Identify which cell holds the provided text, then report its [x, y] central coordinate. 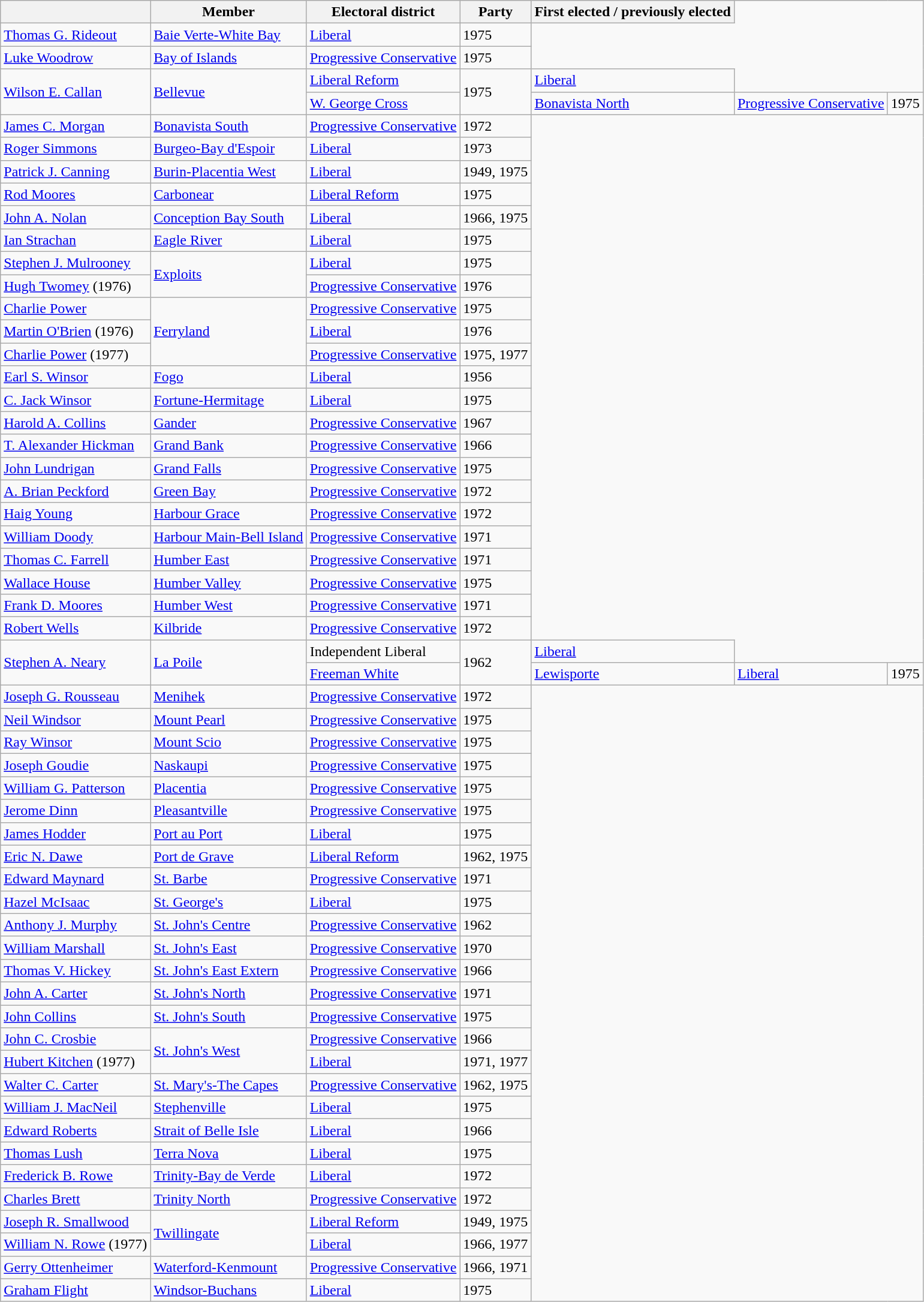
Bonavista South [228, 126]
Member [228, 12]
Wilson E. Callan [76, 92]
1956 [495, 377]
Humber East [228, 560]
Burin-Placentia West [228, 172]
Walter C. Carter [76, 1085]
Pleasantville [228, 811]
Grand Bank [228, 446]
James C. Morgan [76, 126]
1966, 1971 [495, 1267]
Joseph Goudie [76, 765]
Port au Port [228, 834]
Conception Bay South [228, 217]
Eagle River [228, 240]
Trinity North [228, 1199]
John A. Nolan [76, 217]
Grand Falls [228, 468]
Party [495, 12]
Thomas C. Farrell [76, 560]
Charles Brett [76, 1199]
Twillingate [228, 1233]
La Poile [228, 662]
1973 [495, 149]
Eric N. Dawe [76, 856]
Frederick B. Rowe [76, 1176]
Hugh Twomey (1976) [76, 286]
Joseph G. Rousseau [76, 697]
Freeman White [383, 674]
Luke Woodrow [76, 58]
William N. Rowe (1977) [76, 1244]
Bellevue [228, 92]
Ian Strachan [76, 240]
St. Barbe [228, 879]
Harbour Main-Bell Island [228, 537]
Mount Scio [228, 742]
Terra Nova [228, 1153]
Charlie Power (1977) [76, 354]
Frank D. Moores [76, 605]
Waterford-Kenmount [228, 1267]
Graham Flight [76, 1290]
Bay of Islands [228, 58]
Rod Moores [76, 194]
Edward Maynard [76, 879]
Robert Wells [76, 628]
Thomas Lush [76, 1153]
William Marshall [76, 948]
John Collins [76, 1017]
Harold A. Collins [76, 423]
W. George Cross [383, 103]
St. Mary's-The Capes [228, 1085]
Hubert Kitchen (1977) [76, 1062]
Strait of Belle Isle [228, 1130]
Green Bay [228, 491]
Joseph R. Smallwood [76, 1222]
T. Alexander Hickman [76, 446]
Edward Roberts [76, 1130]
Carbonear [228, 194]
C. Jack Winsor [76, 400]
William G. Patterson [76, 788]
Wallace House [76, 582]
Baie Verte-White Bay [228, 35]
Port de Grave [228, 856]
Anthony J. Murphy [76, 925]
1967 [495, 423]
Harbour Grace [228, 514]
John Lundrigan [76, 468]
St. John's South [228, 1017]
Thomas V. Hickey [76, 970]
Ferryland [228, 332]
St. George's [228, 902]
Electoral district [383, 12]
Bonavista North [633, 103]
1971, 1977 [495, 1062]
Burgeo-Bay d'Espoir [228, 149]
Jerome Dinn [76, 811]
Independent Liberal [383, 651]
Patrick J. Canning [76, 172]
John A. Carter [76, 993]
Earl S. Winsor [76, 377]
St. John's Centre [228, 925]
John C. Crosbie [76, 1039]
Hazel McIsaac [76, 902]
William J. MacNeil [76, 1108]
Naskaupi [228, 765]
1975, 1977 [495, 354]
Trinity-Bay de Verde [228, 1176]
1966, 1977 [495, 1244]
Humber Valley [228, 582]
Humber West [228, 605]
Stephen A. Neary [76, 662]
Stephen J. Mulrooney [76, 263]
Martin O'Brien (1976) [76, 332]
Mount Pearl [228, 720]
Ray Winsor [76, 742]
Menihek [228, 697]
Neil Windsor [76, 720]
St. John's North [228, 993]
Fogo [228, 377]
First elected / previously elected [633, 12]
Gerry Ottenheimer [76, 1267]
1970 [495, 948]
St. John's East Extern [228, 970]
Stephenville [228, 1108]
Haig Young [76, 514]
Exploits [228, 274]
Windsor-Buchans [228, 1290]
A. Brian Peckford [76, 491]
Placentia [228, 788]
1966, 1975 [495, 217]
Kilbride [228, 628]
Fortune-Hermitage [228, 400]
St. John's West [228, 1051]
James Hodder [76, 834]
St. John's East [228, 948]
William Doody [76, 537]
Charlie Power [76, 309]
Gander [228, 423]
Lewisporte [633, 674]
Thomas G. Rideout [76, 35]
Roger Simmons [76, 149]
